Scan for the cell matching the given text and deliver its (X, Y) coordinate at center. 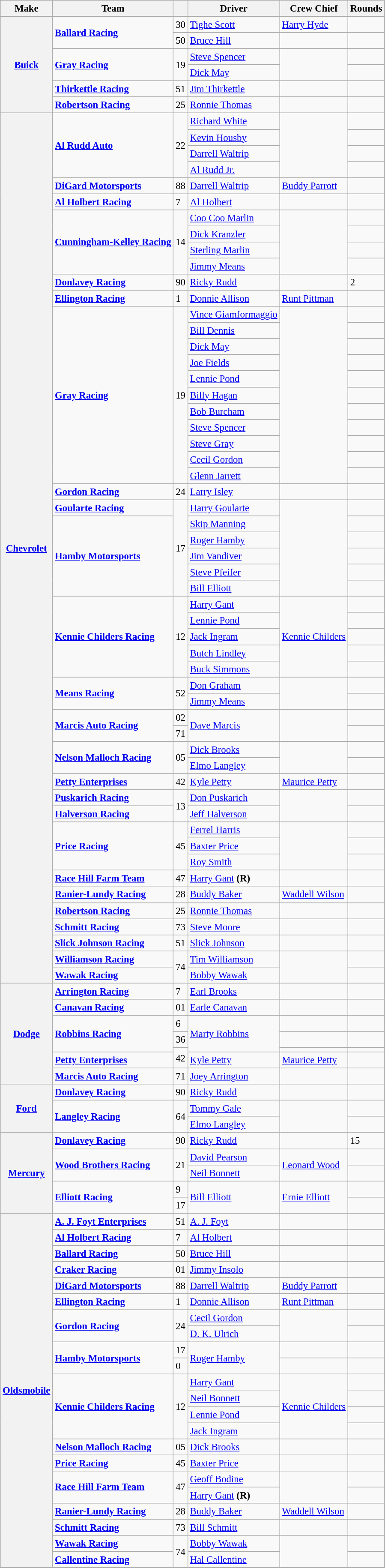
Buck Simmons (234, 669)
Make (27, 9)
Canavan Racing (113, 1007)
Al Rudd Auto (113, 145)
15 (366, 1141)
Jim Vandiver (234, 556)
Arrington Racing (113, 991)
Roy Smith (234, 862)
Skip Manning (234, 524)
D. K. Ulrich (234, 1334)
21 (181, 1165)
Rounds (366, 9)
Ford (27, 1108)
6 (181, 1023)
Steve Pfeifer (234, 573)
Crew Chief (313, 9)
Wood Brothers Racing (113, 1165)
Al Rudd Jr. (234, 170)
Tim Williamson (234, 959)
Cunningham-Kelley Racing (113, 242)
Tighe Scott (234, 25)
Goularte Racing (113, 508)
Halverson Racing (113, 814)
Buick (27, 65)
Chevrolet (27, 548)
0 (181, 1366)
Hal Callentine (234, 1560)
Thirkettle Racing (113, 89)
Team (113, 9)
Larry Isley (234, 492)
Craker Racing (113, 1270)
30 (181, 25)
Butch Lindley (234, 653)
Slick Johnson Racing (113, 943)
David Pearson (234, 1157)
Joe Fields (234, 363)
Richard White (234, 121)
Ferrel Harris (234, 830)
Elliott Racing (113, 1197)
Harry Hyde (313, 25)
Ernie Elliott (313, 1197)
Slick Johnson (234, 943)
22 (181, 145)
Dick Kranzler (234, 234)
Dave Marcis (234, 725)
Oldsmobile (27, 1390)
Williamson Racing (113, 959)
Means Racing (113, 693)
13 (181, 806)
Jim Thirkettle (234, 89)
Bob Burcham (234, 411)
2 (366, 282)
Joey Arrington (234, 1076)
Bill Schmitt (234, 1527)
Glenn Jarrett (234, 476)
Earl Brooks (234, 991)
64 (181, 1117)
Harry Goularte (234, 508)
Marty Robbins (234, 1034)
A. J. Foyt Enterprises (113, 1221)
Steve Gray (234, 444)
Earle Canavan (234, 1007)
36 (181, 1040)
Jimmy Insolo (234, 1270)
Billy Hagan (234, 395)
Callentine Racing (113, 1560)
Vince Giamformaggio (234, 315)
Kevin Housby (234, 138)
Don Puskarich (234, 798)
Jeff Halverson (234, 814)
02 (181, 717)
52 (181, 693)
Geoff Bodine (234, 1479)
Langley Racing (113, 1117)
Driver (234, 9)
Leonard Wood (313, 1165)
Coo Coo Marlin (234, 218)
Puskarich Racing (113, 798)
Don Graham (234, 685)
Bill Dennis (234, 331)
Robbins Racing (113, 1034)
9 (181, 1189)
14 (181, 242)
Dodge (27, 1034)
Sterling Marlin (234, 250)
Tommy Gale (234, 1109)
Mercury (27, 1173)
Steve Moore (234, 927)
A. J. Foyt (234, 1221)
